Detect which cell encompasses the target text, then output its [x, y] center coordinate. 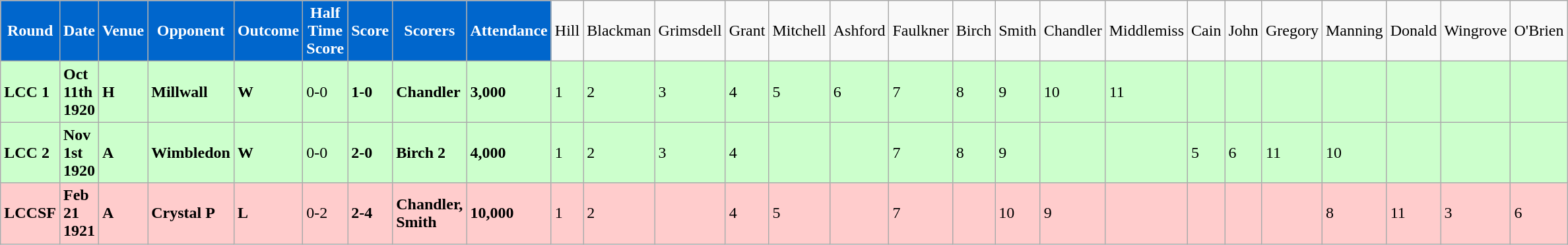
L [268, 213]
LCC 1 [30, 92]
2-0 [370, 153]
Manning [1354, 31]
Score [370, 31]
Gregory [1292, 31]
Blackman [619, 31]
Ashford [859, 31]
Chandler, Smith [430, 213]
3,000 [509, 92]
1-0 [370, 92]
2-4 [370, 213]
Middlemiss [1146, 31]
Venue [123, 31]
Feb 21 1921 [79, 213]
Faulkner [921, 31]
Wimbledon [191, 153]
LCCSF [30, 213]
Millwall [191, 92]
Date [79, 31]
4,000 [509, 153]
Grimsdell [690, 31]
Opponent [191, 31]
Scorers [430, 31]
Smith [1018, 31]
Birch 2 [430, 153]
Crystal P [191, 213]
LCC 2 [30, 153]
H [123, 92]
Donald [1414, 31]
Outcome [268, 31]
Round [30, 31]
John [1243, 31]
Hill [567, 31]
Wingrove [1476, 31]
10,000 [509, 213]
Attendance [509, 31]
Birch [973, 31]
0-2 [325, 213]
Mitchell [799, 31]
Oct 11th 1920 [79, 92]
Grant [747, 31]
O'Brien [1539, 31]
Cain [1206, 31]
Nov 1st 1920 [79, 153]
Half Time Score [325, 31]
